Locate the cell with the specified text and output its [x, y] center coordinate. 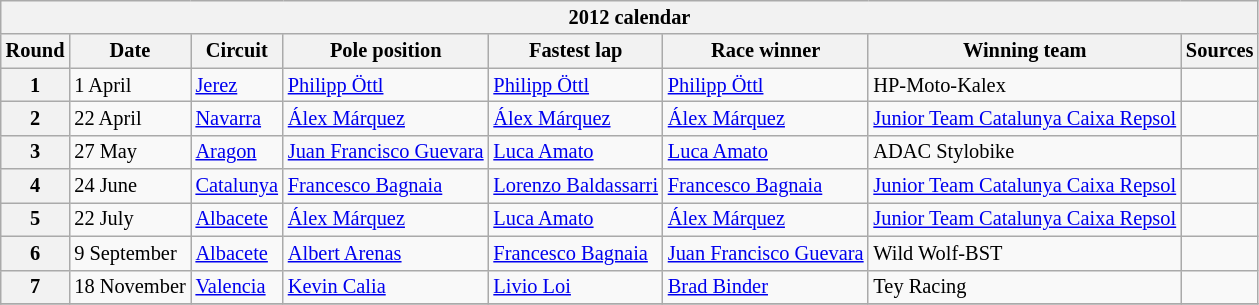
Round [36, 51]
1 [36, 85]
Pole position [386, 51]
27 May [130, 152]
Winning team [1024, 51]
Wild Wolf-BST [1024, 253]
Brad Binder [766, 287]
18 November [130, 287]
Aragon [237, 152]
Fastest lap [575, 51]
4 [36, 186]
Kevin Calia [386, 287]
1 April [130, 85]
Date [130, 51]
Circuit [237, 51]
6 [36, 253]
Jerez [237, 85]
5 [36, 219]
ADAC Stylobike [1024, 152]
2012 calendar [630, 17]
2 [36, 118]
Albert Arenas [386, 253]
3 [36, 152]
Race winner [766, 51]
Lorenzo Baldassarri [575, 186]
22 July [130, 219]
9 September [130, 253]
Catalunya [237, 186]
Tey Racing [1024, 287]
7 [36, 287]
Valencia [237, 287]
24 June [130, 186]
22 April [130, 118]
Navarra [237, 118]
Sources [1220, 51]
Livio Loi [575, 287]
HP-Moto-Kalex [1024, 85]
